Provide the [x, y] coordinate of the cell's center where the given text is located.  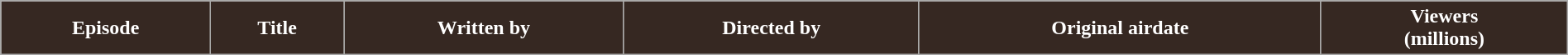
Episode [106, 28]
Directed by [771, 28]
Original airdate [1120, 28]
Written by [485, 28]
Viewers(millions) [1444, 28]
Title [278, 28]
